Scan for the cell matching the given text and deliver its [X, Y] coordinate at center. 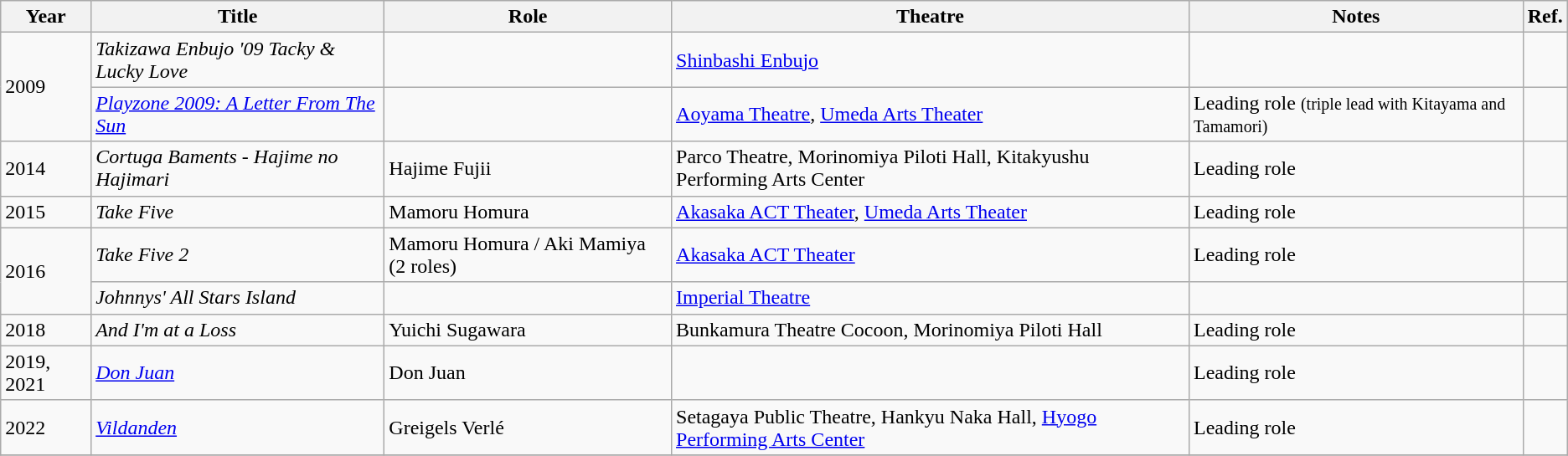
2014 [46, 169]
And I'm at a Loss [238, 330]
Setagaya Public Theatre, Hankyu Naka Hall, Hyogo Performing Arts Center [931, 427]
2022 [46, 427]
Playzone 2009: A Letter From The Sun [238, 114]
Mamoru Homura / Aki Mamiya (2 roles) [528, 254]
Year [46, 17]
Ref. [1545, 17]
Aoyama Theatre, Umeda Arts Theater [931, 114]
Mamoru Homura [528, 212]
Greigels Verlé [528, 427]
Imperial Theatre [931, 298]
Title [238, 17]
Cortuga Baments - Hajime no Hajimari [238, 169]
2015 [46, 212]
2018 [46, 330]
Hajime Fujii [528, 169]
Akasaka ACT Theater, Umeda Arts Theater [931, 212]
Parco Theatre, Morinomiya Piloti Hall, Kitakyushu Performing Arts Center [931, 169]
Shinbashi Enbujo [931, 60]
Leading role (triple lead with Kitayama and Tamamori) [1355, 114]
2019, 2021 [46, 373]
Theatre [931, 17]
Take Five 2 [238, 254]
Notes [1355, 17]
Vildanden [238, 427]
Johnnys' All Stars Island [238, 298]
Role [528, 17]
Bunkamura Theatre Cocoon, Morinomiya Piloti Hall [931, 330]
2009 [46, 87]
2016 [46, 271]
Takizawa Enbujo '09 Tacky & Lucky Love [238, 60]
Take Five [238, 212]
Yuichi Sugawara [528, 330]
Akasaka ACT Theater [931, 254]
